Determine the [x, y] coordinate at the center of the cell enclosing the given text.  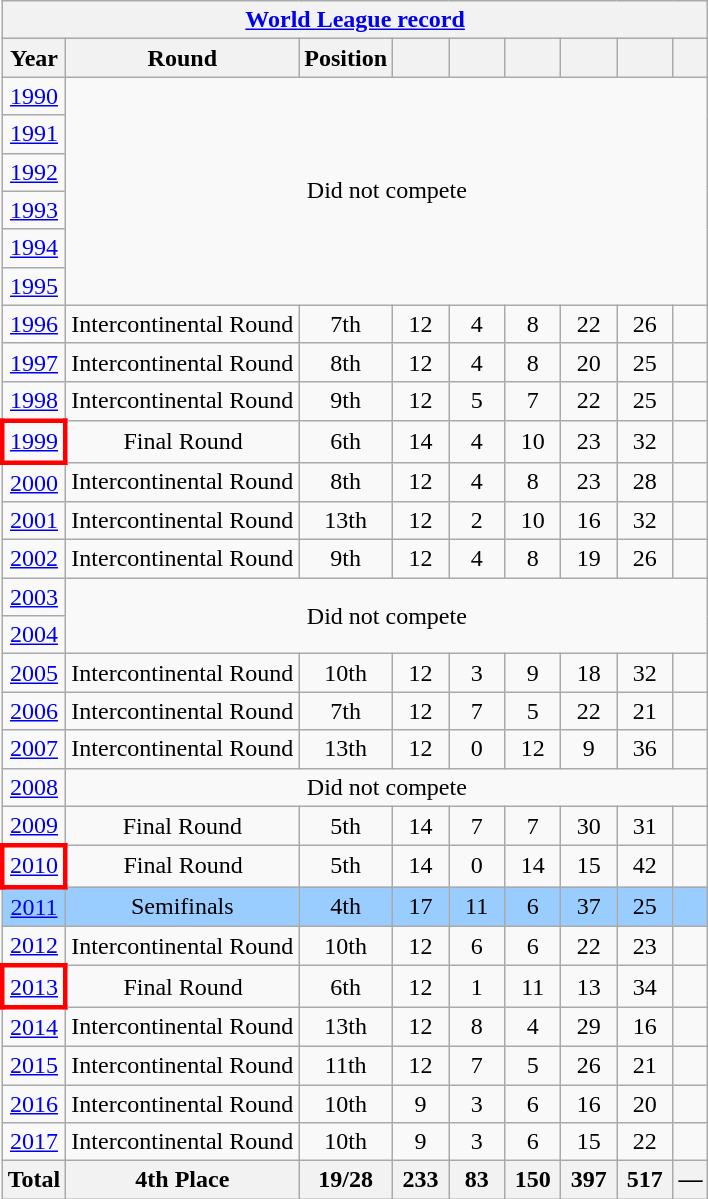
Year [34, 58]
36 [645, 749]
2 [477, 521]
1 [477, 986]
2006 [34, 711]
Position [346, 58]
83 [477, 1180]
2005 [34, 673]
Round [182, 58]
Semifinals [182, 907]
2008 [34, 787]
2012 [34, 946]
29 [589, 1027]
1992 [34, 172]
1990 [34, 96]
30 [589, 826]
37 [589, 907]
150 [533, 1180]
— [690, 1180]
2003 [34, 597]
World League record [355, 20]
2011 [34, 907]
1996 [34, 324]
34 [645, 986]
1991 [34, 134]
2009 [34, 826]
2007 [34, 749]
19 [589, 559]
18 [589, 673]
Total [34, 1180]
2015 [34, 1065]
42 [645, 866]
2016 [34, 1103]
233 [421, 1180]
19/28 [346, 1180]
1999 [34, 442]
2000 [34, 482]
1994 [34, 248]
2014 [34, 1027]
517 [645, 1180]
1995 [34, 286]
11th [346, 1065]
1997 [34, 362]
28 [645, 482]
4th Place [182, 1180]
1998 [34, 401]
2017 [34, 1142]
2004 [34, 635]
17 [421, 907]
2013 [34, 986]
397 [589, 1180]
4th [346, 907]
2001 [34, 521]
1993 [34, 210]
2002 [34, 559]
2010 [34, 866]
31 [645, 826]
13 [589, 986]
